Find where the given text appears and provide that cell's center as [x, y] coordinate. 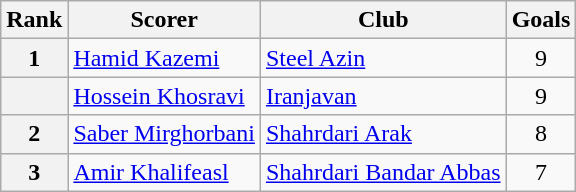
7 [541, 172]
Rank [34, 20]
Club [383, 20]
Goals [541, 20]
Amir Khalifeasl [164, 172]
Saber Mirghorbani [164, 134]
3 [34, 172]
Hamid Kazemi [164, 58]
Shahrdari Arak [383, 134]
8 [541, 134]
2 [34, 134]
Hossein Khosravi [164, 96]
Shahrdari Bandar Abbas [383, 172]
1 [34, 58]
Scorer [164, 20]
Iranjavan [383, 96]
Steel Azin [383, 58]
